Pinpoint the cell where the given text exists, returning its (x, y) midpoint coordinate. 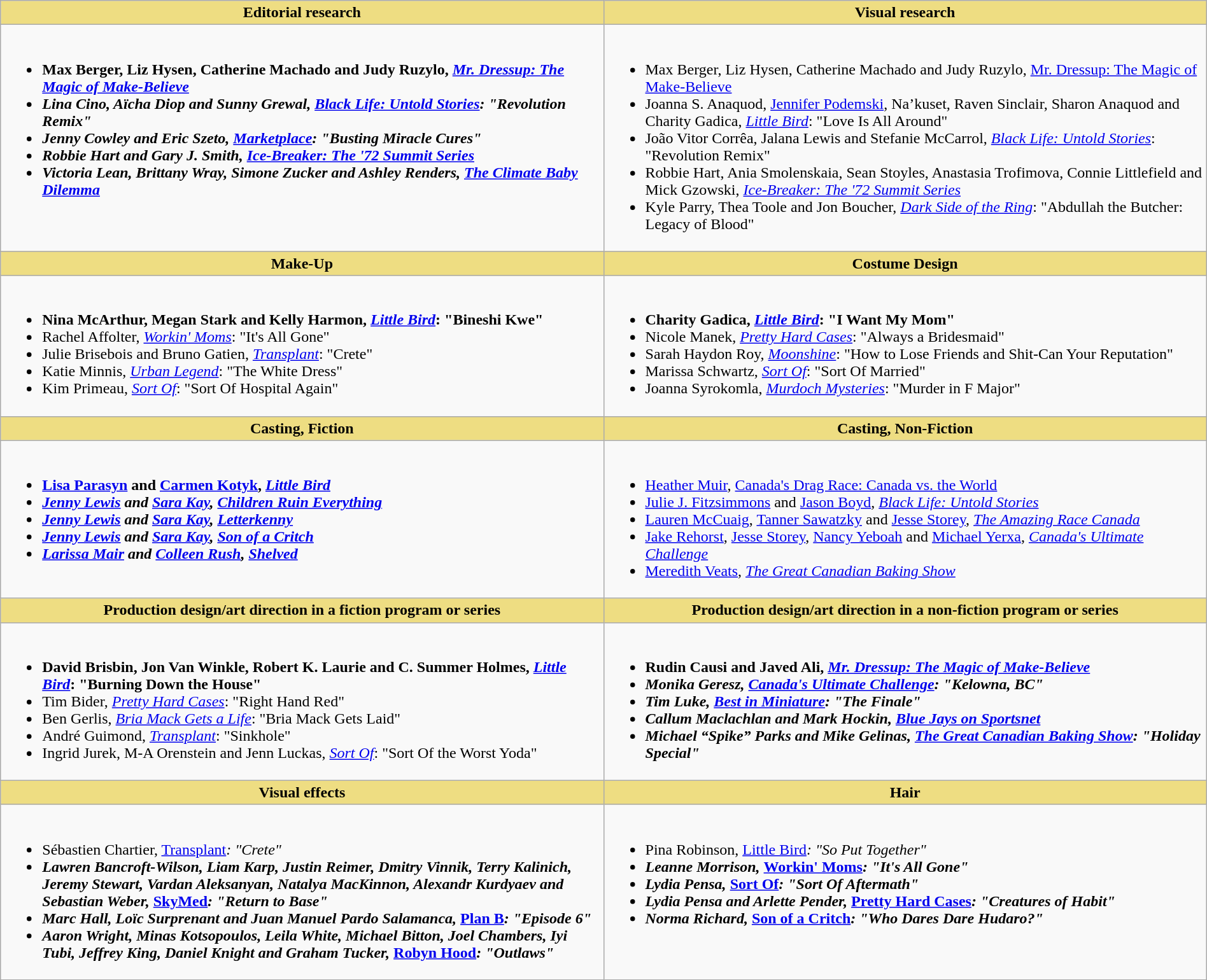
Production design/art direction in a fiction program or series (302, 610)
Casting, Fiction (302, 428)
Production design/art direction in a non-fiction program or series (905, 610)
Hair (905, 792)
Visual effects (302, 792)
Make-Up (302, 263)
Casting, Non-Fiction (905, 428)
Costume Design (905, 263)
Visual research (905, 13)
Editorial research (302, 13)
